Identify which cell holds the provided text, then report its (x, y) central coordinate. 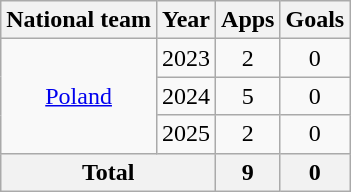
National team (79, 20)
Total (108, 172)
Goals (315, 20)
2024 (186, 96)
9 (248, 172)
Poland (79, 96)
5 (248, 96)
Apps (248, 20)
2023 (186, 58)
2025 (186, 134)
Year (186, 20)
